Pinpoint the cell where the given text exists, returning its [x, y] midpoint coordinate. 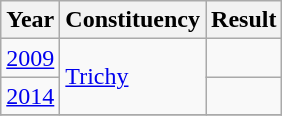
Year [30, 20]
Result [244, 20]
Constituency [133, 20]
2014 [30, 96]
Trichy [133, 77]
2009 [30, 58]
